Locate the cell with the specified text and output its [X, Y] center coordinate. 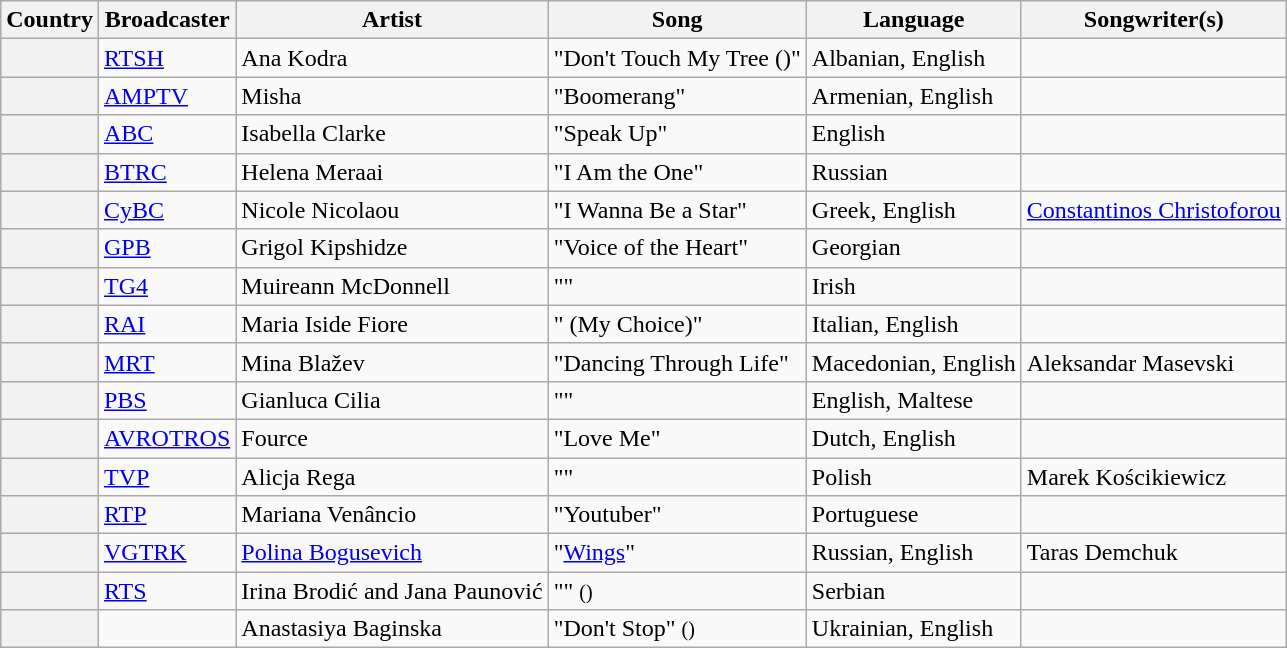
Songwriter(s) [1154, 20]
Italian, English [914, 324]
Polina Bogusevich [392, 553]
RAI [166, 324]
Mariana Venâncio [392, 515]
"Voice of the Heart" [677, 248]
Aleksandar Masevski [1154, 362]
Alicja Rega [392, 477]
"Speak Up" [677, 134]
" (My Choice)" [677, 324]
Serbian [914, 591]
Russian [914, 172]
"Wings" [677, 553]
Armenian, English [914, 96]
English, Maltese [914, 400]
Country [50, 20]
TG4 [166, 286]
GPB [166, 248]
TVP [166, 477]
CyBC [166, 210]
Russian, English [914, 553]
Georgian [914, 248]
Fource [392, 438]
Irina Brodić and Jana Paunović [392, 591]
Maria Iside Fiore [392, 324]
AMPTV [166, 96]
"Don't Touch My Tree ()" [677, 58]
Macedonian, English [914, 362]
Helena Meraai [392, 172]
"I Am the One" [677, 172]
"I Wanna Be a Star" [677, 210]
Broadcaster [166, 20]
"Love Me" [677, 438]
Polish [914, 477]
Taras Demchuk [1154, 553]
Gianluca Cilia [392, 400]
Dutch, English [914, 438]
"Dancing Through Life" [677, 362]
"Youtuber" [677, 515]
BTRC [166, 172]
RTP [166, 515]
Language [914, 20]
Muireann McDonnell [392, 286]
Constantinos Christoforou [1154, 210]
Anastasiya Baginska [392, 629]
ABC [166, 134]
Ana Kodra [392, 58]
Mina Blažev [392, 362]
Isabella Clarke [392, 134]
Greek, English [914, 210]
MRT [166, 362]
Portuguese [914, 515]
"" () [677, 591]
Misha [392, 96]
Grigol Kipshidze [392, 248]
Albanian, English [914, 58]
RTS [166, 591]
Nicole Nicolaou [392, 210]
"Don't Stop" () [677, 629]
"Boomerang" [677, 96]
AVROTROS [166, 438]
PBS [166, 400]
Ukrainian, English [914, 629]
Artist [392, 20]
VGTRK [166, 553]
Marek Kościkiewicz [1154, 477]
English [914, 134]
Song [677, 20]
RTSH [166, 58]
Irish [914, 286]
